Return the [X, Y] coordinate for the center point of the cell that contains the specified text.  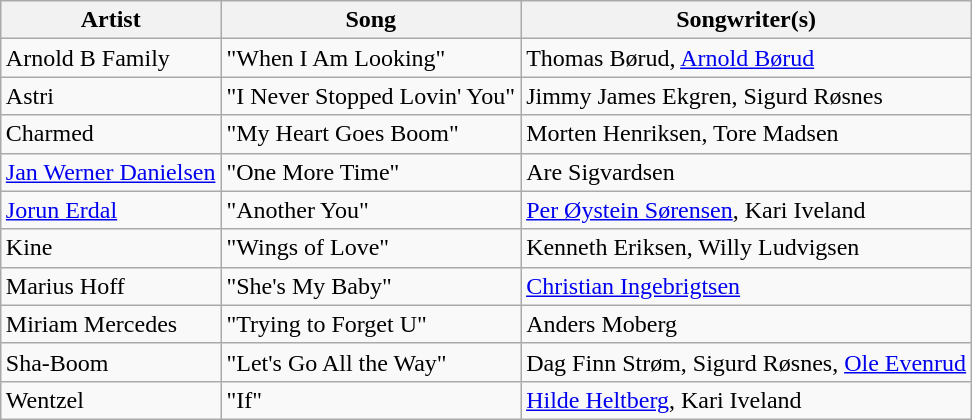
Dag Finn Strøm, Sigurd Røsnes, Ole Evenrud [746, 362]
"Let's Go All the Way" [371, 362]
Jan Werner Danielsen [110, 172]
"She's My Baby" [371, 286]
"Another You" [371, 210]
"Wings of Love" [371, 248]
Morten Henriksen, Tore Madsen [746, 134]
Kine [110, 248]
Anders Moberg [746, 324]
Kenneth Eriksen, Willy Ludvigsen [746, 248]
"When I Am Looking" [371, 58]
Sha-Boom [110, 362]
"I Never Stopped Lovin' You" [371, 96]
Artist [110, 20]
Song [371, 20]
Songwriter(s) [746, 20]
Jimmy James Ekgren, Sigurd Røsnes [746, 96]
Are Sigvardsen [746, 172]
"One More Time" [371, 172]
"My Heart Goes Boom" [371, 134]
Jorun Erdal [110, 210]
Arnold B Family [110, 58]
Charmed [110, 134]
Christian Ingebrigtsen [746, 286]
"Trying to Forget U" [371, 324]
"If" [371, 400]
Wentzel [110, 400]
Miriam Mercedes [110, 324]
Thomas Børud, Arnold Børud [746, 58]
Per Øystein Sørensen, Kari Iveland [746, 210]
Marius Hoff [110, 286]
Hilde Heltberg, Kari Iveland [746, 400]
Astri [110, 96]
